Output the [X, Y] coordinate of the center of the cell containing the given text.  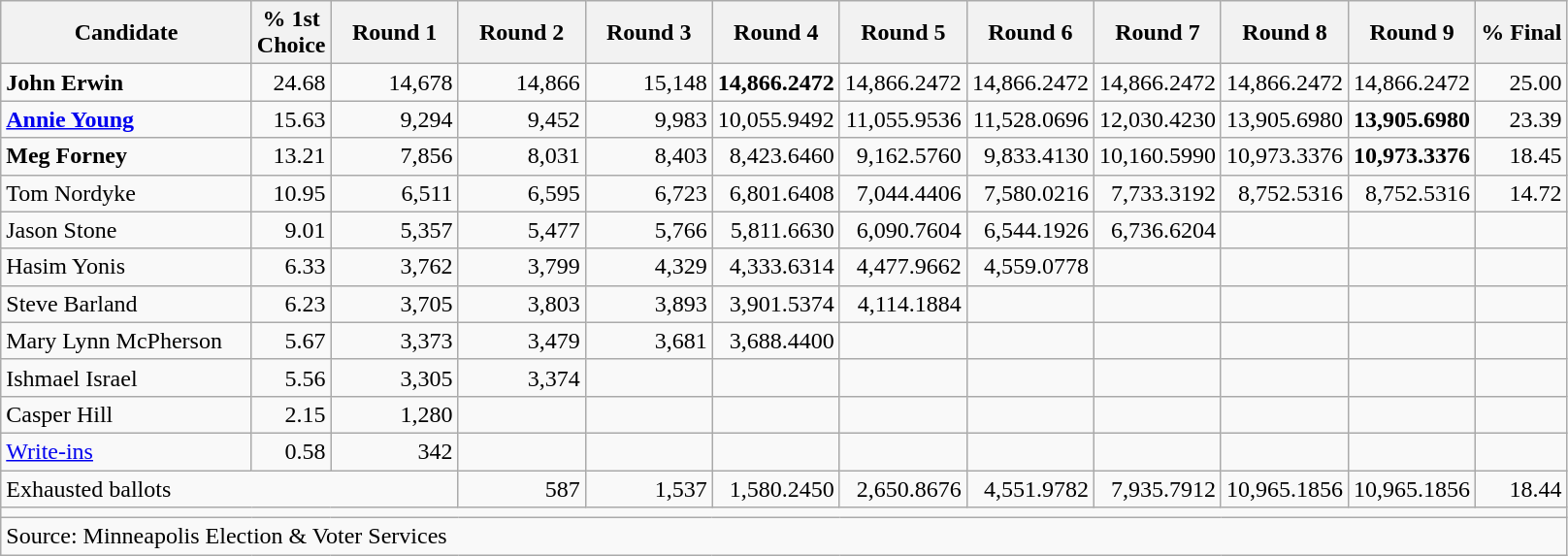
11,055.9536 [902, 119]
7,580.0216 [1030, 193]
25.00 [1521, 82]
23.39 [1521, 119]
6.33 [291, 267]
14,678 [394, 82]
6,801.6408 [776, 193]
5,811.6630 [776, 230]
Annie Young [126, 119]
5,477 [522, 230]
10,160.5990 [1157, 156]
3,893 [648, 304]
Meg Forney [126, 156]
11,528.0696 [1030, 119]
Round 6 [1030, 33]
3,901.5374 [776, 304]
14.72 [1521, 193]
12,030.4230 [1157, 119]
13.21 [291, 156]
6,736.6204 [1157, 230]
Write-ins [126, 451]
Jason Stone [126, 230]
18.45 [1521, 156]
24.68 [291, 82]
3,479 [522, 341]
Ishmael Israel [126, 377]
6.23 [291, 304]
2.15 [291, 414]
Round 9 [1413, 33]
342 [394, 451]
3,688.4400 [776, 341]
Round 8 [1285, 33]
3,373 [394, 341]
9,452 [522, 119]
8,423.6460 [776, 156]
1,537 [648, 488]
9,833.4130 [1030, 156]
Tom Nordyke [126, 193]
4,114.1884 [902, 304]
3,799 [522, 267]
3,305 [394, 377]
15,148 [648, 82]
3,681 [648, 341]
7,044.4406 [902, 193]
1,280 [394, 414]
John Erwin [126, 82]
10,055.9492 [776, 119]
2,650.8676 [902, 488]
4,559.0778 [1030, 267]
587 [522, 488]
4,477.9662 [902, 267]
15.63 [291, 119]
3,803 [522, 304]
8,031 [522, 156]
Round 2 [522, 33]
Round 3 [648, 33]
7,733.3192 [1157, 193]
3,762 [394, 267]
Source: Minneapolis Election & Voter Services [784, 537]
9,294 [394, 119]
% Final [1521, 33]
6,544.1926 [1030, 230]
Steve Barland [126, 304]
Round 1 [394, 33]
6,511 [394, 193]
7,935.7912 [1157, 488]
6,090.7604 [902, 230]
4,333.6314 [776, 267]
4,329 [648, 267]
Casper Hill [126, 414]
9,983 [648, 119]
5,766 [648, 230]
6,595 [522, 193]
9,162.5760 [902, 156]
1,580.2450 [776, 488]
8,403 [648, 156]
7,856 [394, 156]
Round 4 [776, 33]
5.67 [291, 341]
% 1stChoice [291, 33]
0.58 [291, 451]
3,705 [394, 304]
18.44 [1521, 488]
Mary Lynn McPherson [126, 341]
14,866 [522, 82]
Exhausted ballots [229, 488]
5.56 [291, 377]
Hasim Yonis [126, 267]
3,374 [522, 377]
Candidate [126, 33]
Round 7 [1157, 33]
10.95 [291, 193]
4,551.9782 [1030, 488]
9.01 [291, 230]
5,357 [394, 230]
6,723 [648, 193]
Round 5 [902, 33]
